Provide the [x, y] coordinate of the cell's center where the given text is located.  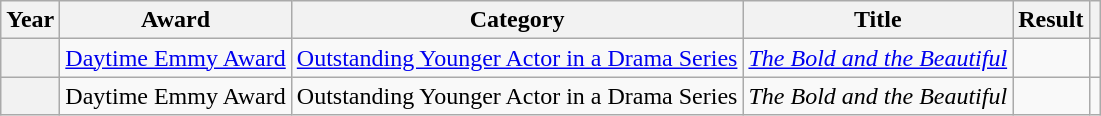
Year [30, 20]
Category [517, 20]
Award [176, 20]
Title [878, 20]
Result [1051, 20]
